From the cell containing the given text, extract its center point as (x, y) coordinate. 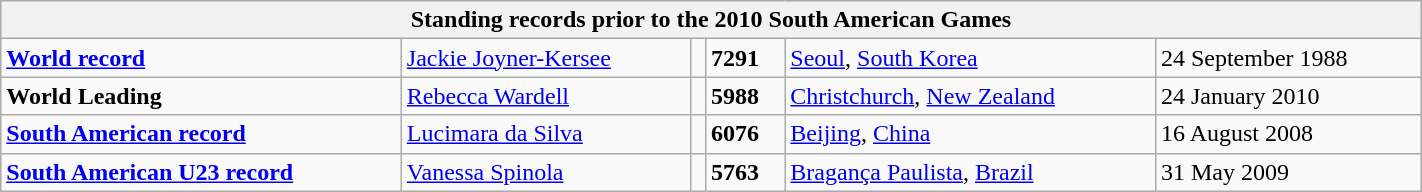
Lucimara da Silva (546, 134)
World Leading (202, 96)
South American U23 record (202, 172)
Standing records prior to the 2010 South American Games (711, 20)
16 August 2008 (1288, 134)
Christchurch, New Zealand (970, 96)
Jackie Joyner-Kersee (546, 58)
Seoul, South Korea (970, 58)
6076 (744, 134)
7291 (744, 58)
World record (202, 58)
5988 (744, 96)
24 September 1988 (1288, 58)
24 January 2010 (1288, 96)
Vanessa Spinola (546, 172)
South American record (202, 134)
31 May 2009 (1288, 172)
Rebecca Wardell (546, 96)
5763 (744, 172)
Beijing, China (970, 134)
Bragança Paulista, Brazil (970, 172)
